Find where the given text appears and provide that cell's center as [X, Y] coordinate. 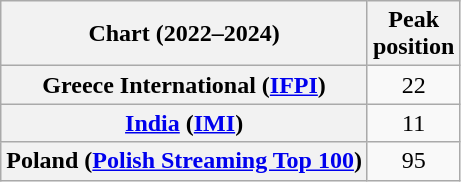
Peakposition [413, 34]
India (IMI) [184, 123]
Chart (2022–2024) [184, 34]
95 [413, 161]
Greece International (IFPI) [184, 85]
11 [413, 123]
Poland (Polish Streaming Top 100) [184, 161]
22 [413, 85]
